Identify which cell holds the provided text, then report its [X, Y] central coordinate. 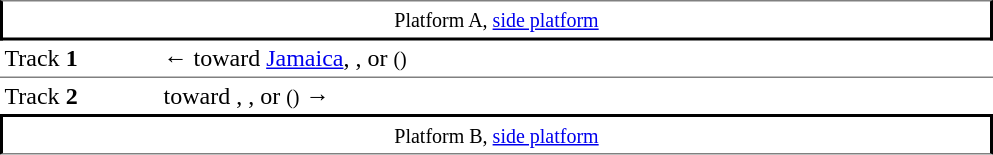
toward , , or () → [576, 95]
Track 2 [80, 95]
← toward Jamaica, , or () [576, 58]
Platform B, side platform [496, 134]
Track 1 [80, 58]
Platform A, side platform [496, 20]
